Provide the [x, y] coordinate of the cell's center where the given text is located.  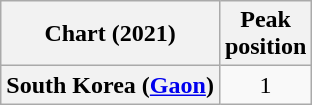
Chart (2021) [110, 34]
South Korea (Gaon) [110, 85]
Peakposition [265, 34]
1 [265, 85]
